Locate the cell with the specified text and output its [X, Y] center coordinate. 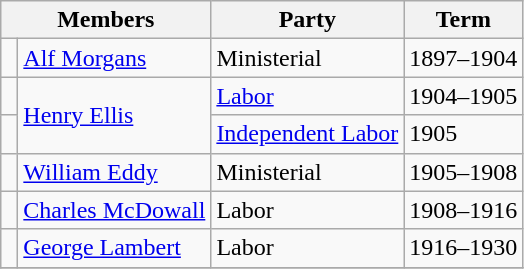
Independent Labor [308, 134]
William Eddy [114, 172]
George Lambert [114, 248]
Henry Ellis [114, 115]
1908–1916 [464, 210]
1897–1904 [464, 58]
Alf Morgans [114, 58]
1904–1905 [464, 96]
1916–1930 [464, 248]
Term [464, 20]
1905–1908 [464, 172]
Party [308, 20]
Charles McDowall [114, 210]
Members [106, 20]
1905 [464, 134]
